Identify which cell holds the provided text, then report its (X, Y) central coordinate. 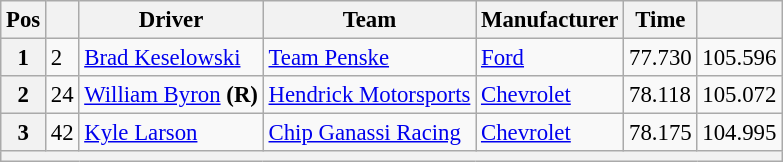
Driver (171, 20)
William Byron (R) (171, 95)
78.175 (660, 133)
Brad Keselowski (171, 58)
1 (24, 58)
77.730 (660, 58)
Chip Ganassi Racing (369, 133)
Pos (24, 20)
Kyle Larson (171, 133)
78.118 (660, 95)
104.995 (740, 133)
105.072 (740, 95)
Team Penske (369, 58)
3 (24, 133)
Team (369, 20)
42 (62, 133)
Time (660, 20)
105.596 (740, 58)
Ford (550, 58)
Hendrick Motorsports (369, 95)
24 (62, 95)
Manufacturer (550, 20)
